Search for the cell housing the specified text and yield its (x, y) center coordinate. 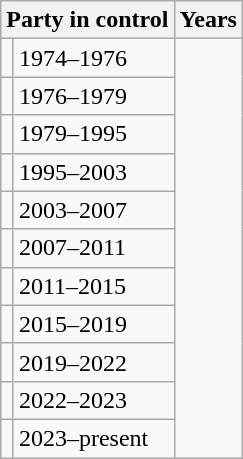
1974–1976 (94, 58)
1995–2003 (94, 172)
2007–2011 (94, 248)
2015–2019 (94, 324)
2019–2022 (94, 362)
1976–1979 (94, 96)
1979–1995 (94, 134)
2022–2023 (94, 400)
2023–present (94, 438)
2011–2015 (94, 286)
Years (208, 20)
2003–2007 (94, 210)
Party in control (88, 20)
